Provide the [x, y] coordinate of the cell's center where the given text is located.  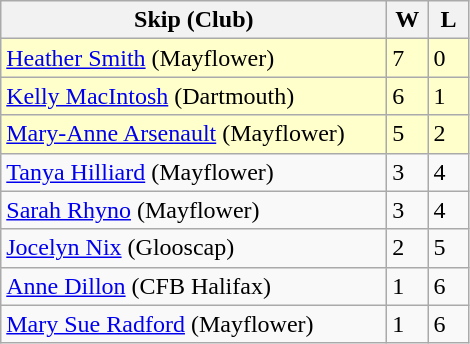
Sarah Rhyno (Mayflower) [194, 210]
Heather Smith (Mayflower) [194, 58]
W [408, 20]
Tanya Hilliard (Mayflower) [194, 172]
Jocelyn Nix (Glooscap) [194, 248]
Mary Sue Radford (Mayflower) [194, 324]
L [448, 20]
Skip (Club) [194, 20]
Kelly MacIntosh (Dartmouth) [194, 96]
Anne Dillon (CFB Halifax) [194, 286]
0 [448, 58]
Mary-Anne Arsenault (Mayflower) [194, 134]
7 [408, 58]
